Extract the (x, y) coordinate from the center of the cell holding the provided text.  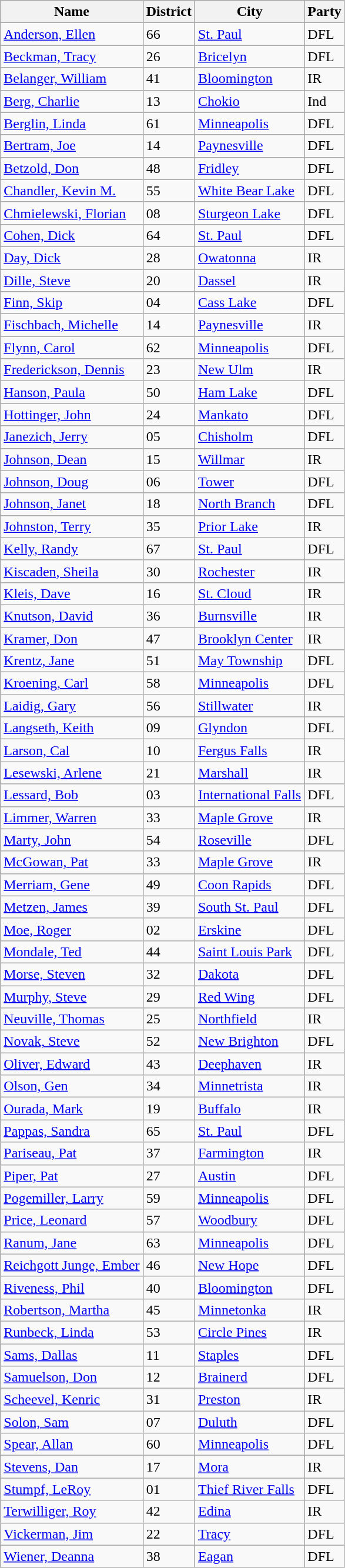
60 (169, 1444)
Johnson, Dean (72, 459)
Riveness, Phil (72, 1287)
Betzold, Don (72, 168)
Brainerd (249, 1377)
Dille, Steve (72, 281)
Coon Rapids (249, 885)
Morse, Steven (72, 974)
50 (169, 392)
42 (169, 1512)
International Falls (249, 795)
Mondale, Ted (72, 952)
Terwilliger, Roy (72, 1512)
Stillwater (249, 706)
Anderson, Ellen (72, 34)
New Hope (249, 1265)
Buffalo (249, 1109)
28 (169, 258)
District (169, 12)
Fergus Falls (249, 750)
Oliver, Edward (72, 1064)
Fridley (249, 168)
30 (169, 571)
58 (169, 683)
20 (169, 281)
Glyndon (249, 728)
16 (169, 593)
Kiscaden, Sheila (72, 571)
Kleis, Dave (72, 593)
New Brighton (249, 1042)
Owatonna (249, 258)
66 (169, 34)
09 (169, 728)
Tower (249, 482)
Preston (249, 1400)
Laidig, Gary (72, 706)
Johnson, Janet (72, 504)
Scheevel, Kenric (72, 1400)
Farmington (249, 1153)
Cohen, Dick (72, 235)
St. Cloud (249, 593)
Ranum, Jane (72, 1243)
Dakota (249, 974)
Johnston, Terry (72, 526)
May Township (249, 661)
Sams, Dallas (72, 1355)
Kelly, Randy (72, 549)
Hottinger, John (72, 415)
56 (169, 706)
Pariseau, Pat (72, 1153)
48 (169, 168)
Krentz, Jane (72, 661)
59 (169, 1198)
Austin (249, 1176)
Deephaven (249, 1064)
Marshall (249, 773)
Vickerman, Jim (72, 1534)
25 (169, 1019)
Merriam, Gene (72, 885)
Mora (249, 1467)
Chisholm (249, 437)
Circle Pines (249, 1332)
Duluth (249, 1422)
Fischbach, Michelle (72, 325)
18 (169, 504)
Stevens, Dan (72, 1467)
Lessard, Bob (72, 795)
10 (169, 750)
13 (169, 101)
34 (169, 1086)
Edina (249, 1512)
Berg, Charlie (72, 101)
19 (169, 1109)
Erskine (249, 929)
Spear, Allan (72, 1444)
47 (169, 638)
Novak, Steve (72, 1042)
Flynn, Carol (72, 348)
61 (169, 124)
64 (169, 235)
Price, Leonard (72, 1220)
Chandler, Kevin M. (72, 191)
65 (169, 1131)
Roseville (249, 840)
35 (169, 526)
05 (169, 437)
South St. Paul (249, 907)
Northfield (249, 1019)
Stumpf, LeRoy (72, 1489)
Robertson, Martha (72, 1310)
Moe, Roger (72, 929)
Beckman, Tracy (72, 56)
Minnetonka (249, 1310)
Dassel (249, 281)
Marty, John (72, 840)
08 (169, 213)
Belanger, William (72, 79)
Tracy (249, 1534)
Kroening, Carl (72, 683)
Staples (249, 1355)
49 (169, 885)
City (249, 12)
52 (169, 1042)
31 (169, 1400)
23 (169, 370)
07 (169, 1422)
Olson, Gen (72, 1086)
Red Wing (249, 997)
Limmer, Warren (72, 818)
Neuville, Thomas (72, 1019)
37 (169, 1153)
Prior Lake (249, 526)
Pogemiller, Larry (72, 1198)
Pappas, Sandra (72, 1131)
01 (169, 1489)
North Branch (249, 504)
40 (169, 1287)
Hanson, Paula (72, 392)
Frederickson, Dennis (72, 370)
McGowan, Pat (72, 862)
15 (169, 459)
11 (169, 1355)
45 (169, 1310)
24 (169, 415)
Runbeck, Linda (72, 1332)
62 (169, 348)
67 (169, 549)
Woodbury (249, 1220)
Willmar (249, 459)
27 (169, 1176)
Wiener, Deanna (72, 1556)
Ourada, Mark (72, 1109)
55 (169, 191)
Ind (324, 101)
Sturgeon Lake (249, 213)
Thief River Falls (249, 1489)
Langseth, Keith (72, 728)
Ham Lake (249, 392)
21 (169, 773)
Knutson, David (72, 616)
29 (169, 997)
41 (169, 79)
Minnetrista (249, 1086)
Larson, Cal (72, 750)
Rochester (249, 571)
Party (324, 12)
Day, Dick (72, 258)
Mankato (249, 415)
43 (169, 1064)
Murphy, Steve (72, 997)
54 (169, 840)
17 (169, 1467)
46 (169, 1265)
Kramer, Don (72, 638)
53 (169, 1332)
22 (169, 1534)
Solon, Sam (72, 1422)
Berglin, Linda (72, 124)
Samuelson, Don (72, 1377)
Reichgott Junge, Ember (72, 1265)
Janezich, Jerry (72, 437)
06 (169, 482)
Brooklyn Center (249, 638)
12 (169, 1377)
Saint Louis Park (249, 952)
03 (169, 795)
38 (169, 1556)
Metzen, James (72, 907)
57 (169, 1220)
Cass Lake (249, 303)
New Ulm (249, 370)
Piper, Pat (72, 1176)
63 (169, 1243)
51 (169, 661)
44 (169, 952)
39 (169, 907)
26 (169, 56)
Eagan (249, 1556)
Chmielewski, Florian (72, 213)
Bertram, Joe (72, 146)
Johnson, Doug (72, 482)
Finn, Skip (72, 303)
32 (169, 974)
04 (169, 303)
Name (72, 12)
Bricelyn (249, 56)
White Bear Lake (249, 191)
02 (169, 929)
Burnsville (249, 616)
Chokio (249, 101)
Lesewski, Arlene (72, 773)
36 (169, 616)
